Scan for the cell matching the given text and deliver its [X, Y] coordinate at center. 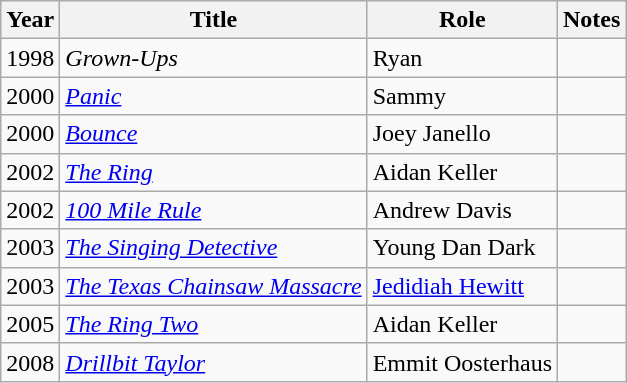
Role [462, 20]
Jedidiah Hewitt [462, 286]
The Texas Chainsaw Massacre [214, 286]
100 Mile Rule [214, 210]
Panic [214, 96]
Joey Janello [462, 134]
Grown-Ups [214, 58]
2005 [30, 324]
Andrew Davis [462, 210]
The Ring Two [214, 324]
Ryan [462, 58]
Bounce [214, 134]
Sammy [462, 96]
Year [30, 20]
The Singing Detective [214, 248]
1998 [30, 58]
Title [214, 20]
Young Dan Dark [462, 248]
Drillbit Taylor [214, 362]
Emmit Oosterhaus [462, 362]
Notes [592, 20]
2008 [30, 362]
The Ring [214, 172]
